Pinpoint the cell where the given text exists, returning its (X, Y) midpoint coordinate. 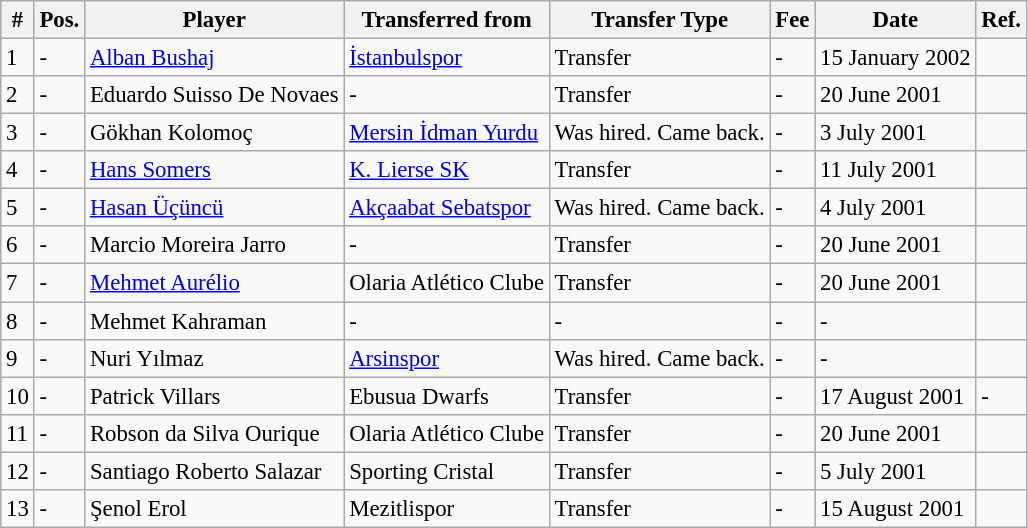
Şenol Erol (214, 509)
8 (18, 321)
Date (896, 20)
Santiago Roberto Salazar (214, 471)
Pos. (59, 20)
Transfer Type (660, 20)
9 (18, 358)
4 (18, 170)
Mersin İdman Yurdu (446, 133)
Hasan Üçüncü (214, 208)
Robson da Silva Ourique (214, 433)
Fee (792, 20)
Akçaabat Sebatspor (446, 208)
15 January 2002 (896, 58)
10 (18, 396)
Patrick Villars (214, 396)
Ebusua Dwarfs (446, 396)
Transferred from (446, 20)
3 (18, 133)
5 (18, 208)
# (18, 20)
7 (18, 283)
Ref. (1001, 20)
2 (18, 95)
Arsinspor (446, 358)
Eduardo Suisso De Novaes (214, 95)
11 July 2001 (896, 170)
Mezitlispor (446, 509)
4 July 2001 (896, 208)
6 (18, 245)
Gökhan Kolomoç (214, 133)
5 July 2001 (896, 471)
1 (18, 58)
13 (18, 509)
Sporting Cristal (446, 471)
Alban Bushaj (214, 58)
3 July 2001 (896, 133)
İstanbulspor (446, 58)
12 (18, 471)
Player (214, 20)
Nuri Yılmaz (214, 358)
Mehmet Kahraman (214, 321)
17 August 2001 (896, 396)
K. Lierse SK (446, 170)
Marcio Moreira Jarro (214, 245)
Mehmet Aurélio (214, 283)
11 (18, 433)
15 August 2001 (896, 509)
Hans Somers (214, 170)
